Identify which cell holds the provided text, then report its [X, Y] central coordinate. 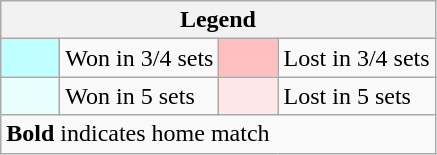
Legend [218, 20]
Bold indicates home match [218, 134]
Lost in 3/4 sets [356, 58]
Lost in 5 sets [356, 96]
Won in 5 sets [140, 96]
Won in 3/4 sets [140, 58]
